For the text-containing cell, return its midpoint in (X, Y) coordinate format. 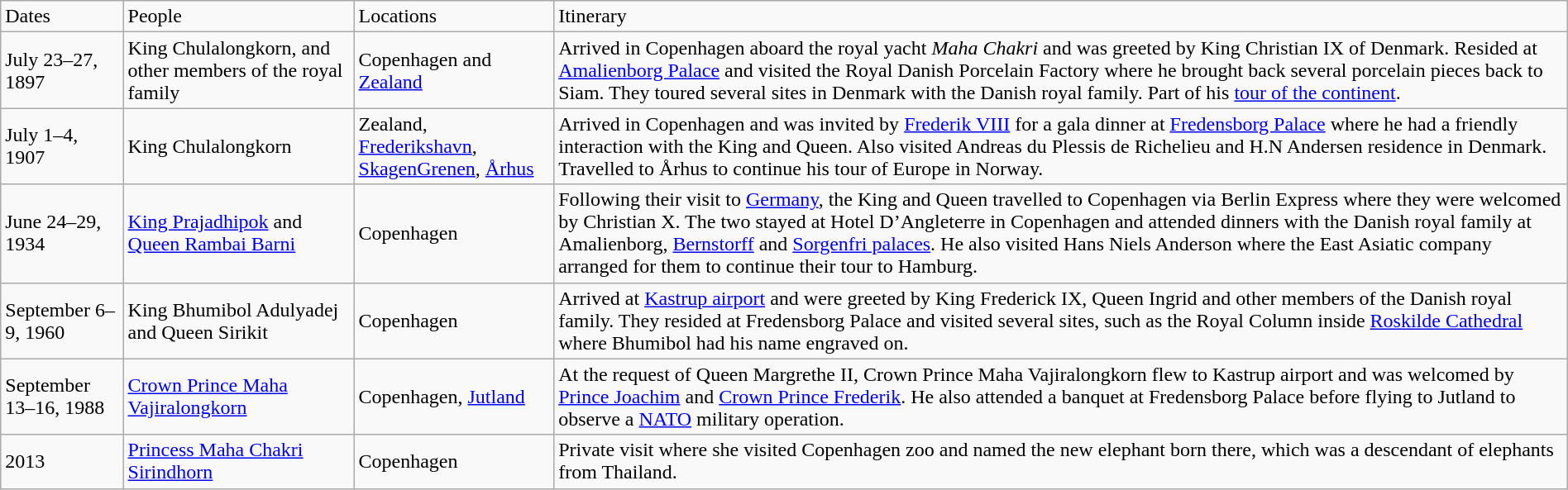
September 13–16, 1988 (62, 397)
King Chulalongkorn (238, 146)
June 24–29, 1934 (62, 233)
Copenhagen, Jutland (454, 397)
Itinerary (1061, 17)
King Prajadhipok and Queen Rambai Barni (238, 233)
July 23–27, 1897 (62, 70)
Dates (62, 17)
King Bhumibol Adulyadej and Queen Sirikit (238, 321)
September 6–9, 1960 (62, 321)
July 1–4, 1907 (62, 146)
2013 (62, 461)
Princess Maha Chakri Sirindhorn (238, 461)
Copenhagen and Zealand (454, 70)
People (238, 17)
Locations (454, 17)
Private visit where she visited Copenhagen zoo and named the new elephant born there, which was a descendant of elephants from Thailand. (1061, 461)
King Chulalongkorn, and other members of the royal family (238, 70)
Crown Prince Maha Vajiralongkorn (238, 397)
Zealand, Frederikshavn, SkagenGrenen, Århus (454, 146)
